Extract the [x, y] coordinate from the center of the cell holding the provided text.  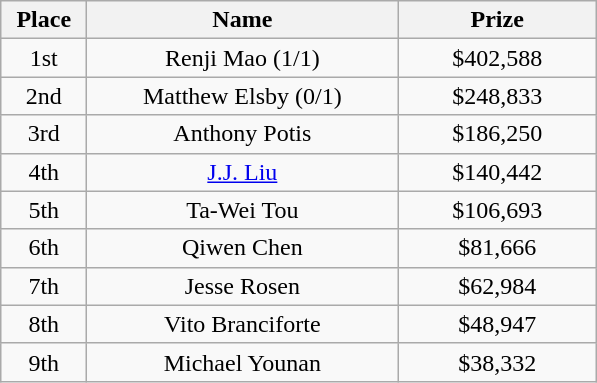
Michael Younan [242, 362]
Name [242, 20]
6th [44, 248]
2nd [44, 96]
Renji Mao (1/1) [242, 58]
9th [44, 362]
Ta-Wei Tou [242, 210]
$48,947 [498, 324]
$106,693 [498, 210]
Qiwen Chen [242, 248]
$402,588 [498, 58]
$140,442 [498, 172]
J.J. Liu [242, 172]
8th [44, 324]
7th [44, 286]
Place [44, 20]
$248,833 [498, 96]
4th [44, 172]
$62,984 [498, 286]
Vito Branciforte [242, 324]
$186,250 [498, 134]
$38,332 [498, 362]
Prize [498, 20]
5th [44, 210]
Jesse Rosen [242, 286]
1st [44, 58]
$81,666 [498, 248]
Matthew Elsby (0/1) [242, 96]
3rd [44, 134]
Anthony Potis [242, 134]
